Provide the (x, y) coordinate of the cell's center where the given text is located.  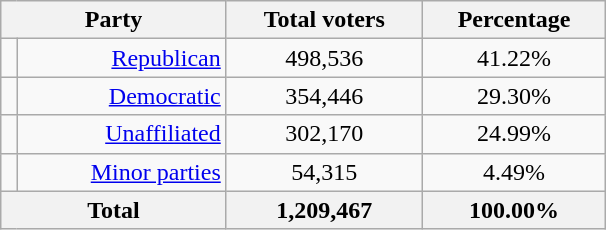
Republican (122, 58)
Party (114, 20)
54,315 (324, 172)
Percentage (514, 20)
4.49% (514, 172)
41.22% (514, 58)
354,446 (324, 96)
Total voters (324, 20)
Minor parties (122, 172)
24.99% (514, 134)
Democratic (122, 96)
Unaffiliated (122, 134)
498,536 (324, 58)
1,209,467 (324, 210)
29.30% (514, 96)
Total (114, 210)
100.00% (514, 210)
302,170 (324, 134)
